Output the (x, y) coordinate of the center of the cell containing the given text.  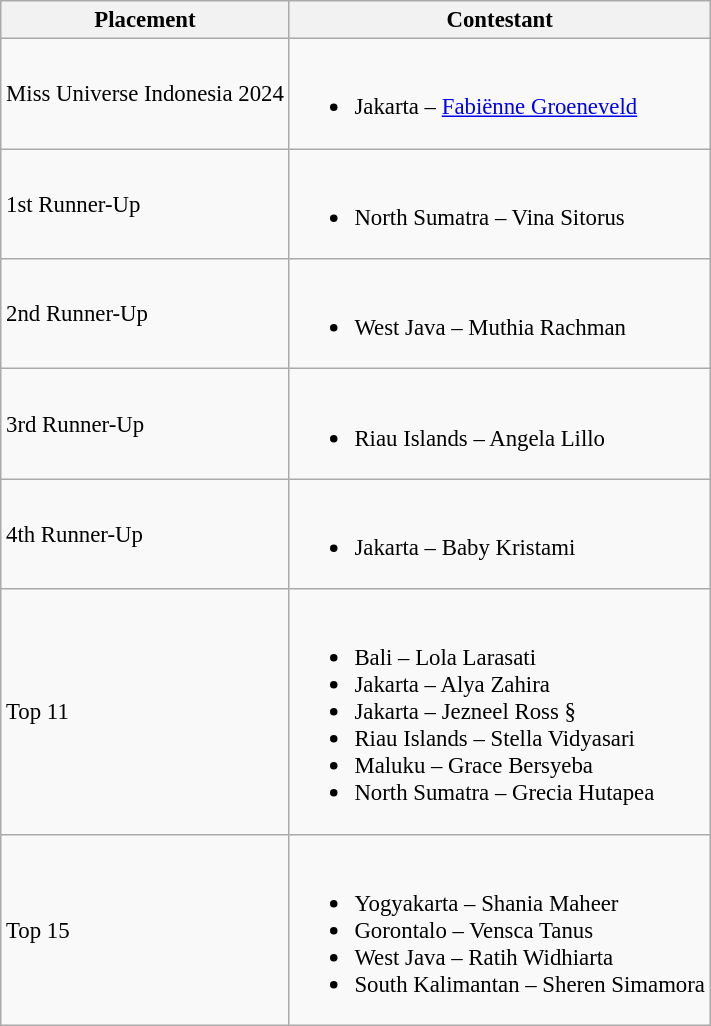
Top 15 (145, 930)
North Sumatra – Vina Sitorus (500, 204)
Placement (145, 20)
2nd Runner-Up (145, 314)
3rd Runner-Up (145, 424)
Riau Islands – Angela Lillo (500, 424)
Bali – Lola LarasatiJakarta – Alya ZahiraJakarta – Jezneel Ross §Riau Islands – Stella VidyasariMaluku – Grace BersyebaNorth Sumatra – Grecia Hutapea (500, 712)
Jakarta – Fabiënne Groeneveld (500, 94)
Miss Universe Indonesia 2024 (145, 94)
4th Runner-Up (145, 534)
West Java – Muthia Rachman (500, 314)
Jakarta – Baby Kristami (500, 534)
1st Runner-Up (145, 204)
Contestant (500, 20)
Yogyakarta – Shania MaheerGorontalo – Vensca TanusWest Java – Ratih WidhiartaSouth Kalimantan – Sheren Simamora (500, 930)
Top 11 (145, 712)
